Locate the cell with the specified text and output its (x, y) center coordinate. 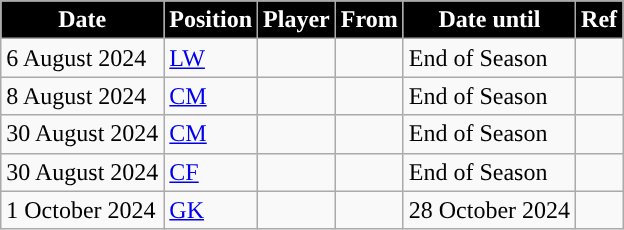
GK (211, 210)
Date until (489, 20)
LW (211, 58)
Date (82, 20)
28 October 2024 (489, 210)
CF (211, 172)
6 August 2024 (82, 58)
Ref (600, 20)
8 August 2024 (82, 96)
Position (211, 20)
1 October 2024 (82, 210)
From (369, 20)
Player (297, 20)
